Determine the [X, Y] coordinate at the center of the cell enclosing the given text.  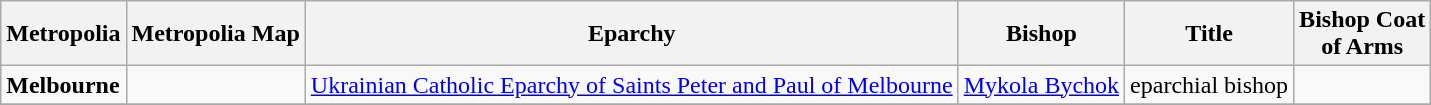
Melbourne [64, 85]
Metropolia Map [216, 34]
Ukrainian Catholic Eparchy of Saints Peter and Paul of Melbourne [632, 85]
Mykola Bychok [1041, 85]
Bishop [1041, 34]
Metropolia [64, 34]
Eparchy [632, 34]
Bishop Coatof Arms [1362, 34]
Title [1210, 34]
eparchial bishop [1210, 85]
